Detect which cell encompasses the target text, then output its [X, Y] center coordinate. 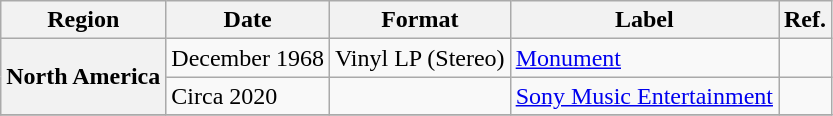
December 1968 [248, 58]
Format [420, 20]
Monument [644, 58]
Sony Music Entertainment [644, 96]
Label [644, 20]
Date [248, 20]
Circa 2020 [248, 96]
Region [84, 20]
Vinyl LP (Stereo) [420, 58]
North America [84, 77]
Ref. [804, 20]
